Return (x, y) of the center of cell containing provided text 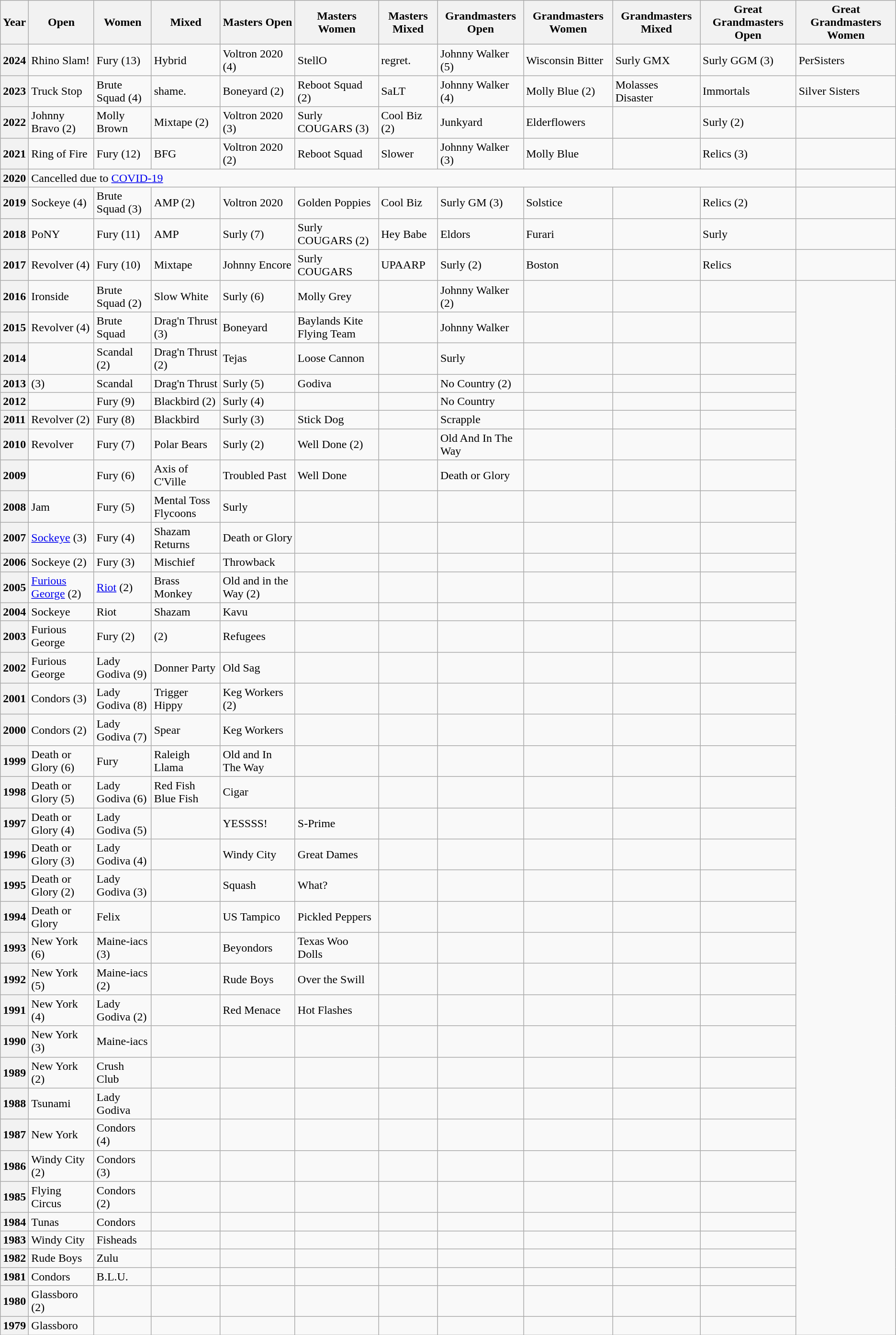
New York (4) (61, 1010)
2008 (14, 506)
Junkyard (481, 123)
No Country (481, 402)
1985 (14, 1197)
Shazam (186, 612)
Voltron 2020 (258, 203)
Sockeye (2) (61, 562)
1995 (14, 886)
Lady Godiva (8) (123, 699)
Felix (123, 917)
YESSSS! (258, 823)
Relics (3) (748, 153)
1991 (14, 1010)
Well Done (336, 476)
Brute Squad (2) (123, 296)
Surly COUGARS (3) (336, 123)
Molasses Disaster (656, 91)
Voltron 2020 (2) (258, 153)
No Country (2) (481, 383)
Rhino Slam! (61, 60)
Truck Stop (61, 91)
Stick Dog (336, 420)
Raleigh Llama (186, 761)
Beyondors (258, 948)
Masters Open (258, 22)
AMP (186, 234)
(2) (186, 637)
Lady Godiva (5) (123, 823)
2017 (14, 265)
Riot (2) (123, 587)
Reboot Squad (2) (336, 91)
Red Menace (258, 1010)
New York (3) (61, 1042)
AMP (2) (186, 203)
Golden Poppies (336, 203)
Johnny Walker (2) (481, 296)
Fury (7) (123, 444)
Molly Brown (123, 123)
Maine-iacs (2) (123, 979)
Sockeye (61, 612)
2005 (14, 587)
1992 (14, 979)
1993 (14, 948)
Elderflowers (569, 123)
Cool Biz (408, 203)
Keg Workers (2) (258, 699)
Immortals (748, 91)
Fury (9) (123, 402)
2011 (14, 420)
2024 (14, 60)
Mixtape (186, 265)
Molly Blue (2) (569, 91)
Condors (4) (123, 1134)
Kavu (258, 612)
2021 (14, 153)
Boston (569, 265)
2004 (14, 612)
1994 (14, 917)
BFG (186, 153)
Relics (2) (748, 203)
Hybrid (186, 60)
Surly GGM (3) (748, 60)
Relics (748, 265)
Old And In The Way (481, 444)
Fisheads (123, 1240)
Mischief (186, 562)
Cool Biz (2) (408, 123)
Fury (6) (123, 476)
SaLT (408, 91)
Great Grandmasters Women (846, 22)
Fury (13) (123, 60)
Furious George (2) (61, 587)
Year (14, 22)
Eldors (481, 234)
Voltron 2020 (4) (258, 60)
Fury (123, 761)
Windy City (2) (61, 1166)
Glassboro (61, 1326)
Ironside (61, 296)
Surly (5) (258, 383)
Ring of Fire (61, 153)
Great Grandmasters Open (748, 22)
Glassboro (2) (61, 1301)
Fury (3) (123, 562)
US Tampico (258, 917)
UPAARP (408, 265)
Lady Godiva (123, 1104)
1983 (14, 1240)
Scrapple (481, 420)
2018 (14, 234)
Jam (61, 506)
2001 (14, 699)
Brass Monkey (186, 587)
Lady Godiva (9) (123, 667)
2014 (14, 358)
1984 (14, 1222)
Squash (258, 886)
2012 (14, 402)
StellO (336, 60)
Keg Workers (258, 729)
Tunas (61, 1222)
2003 (14, 637)
Great Dames (336, 855)
Zulu (123, 1258)
Maine-iacs (3) (123, 948)
1979 (14, 1326)
Wisconsin Bitter (569, 60)
1981 (14, 1277)
Axis of C'Ville (186, 476)
Lady Godiva (6) (123, 792)
Surly GMX (656, 60)
Well Done (2) (336, 444)
Tejas (258, 358)
Spear (186, 729)
Johnny Walker (3) (481, 153)
2007 (14, 538)
regret. (408, 60)
Women (123, 22)
New York (5) (61, 979)
Johnny Walker (4) (481, 91)
Johnny Walker (5) (481, 60)
Drag'n Thrust (186, 383)
Molly Grey (336, 296)
Death or Glory (6) (61, 761)
Fury (10) (123, 265)
Drag'n Thrust (3) (186, 327)
Hot Flashes (336, 1010)
Grandmasters Open (481, 22)
New York (6) (61, 948)
Lady Godiva (7) (123, 729)
Surly COUGARS (336, 265)
2010 (14, 444)
Scandal (123, 383)
Mixed (186, 22)
Cigar (258, 792)
Slower (408, 153)
2006 (14, 562)
Tsunami (61, 1104)
Surly (7) (258, 234)
1990 (14, 1042)
2002 (14, 667)
B.L.U. (123, 1277)
Surly COUGARS (2) (336, 234)
Death or Glory (5) (61, 792)
Sockeye (4) (61, 203)
Troubled Past (258, 476)
Lady Godiva (2) (123, 1010)
Godiva (336, 383)
Revolver (61, 444)
2015 (14, 327)
1989 (14, 1072)
Baylands Kite Flying Team (336, 327)
Old and in the Way (2) (258, 587)
Trigger Hippy (186, 699)
1987 (14, 1134)
shame. (186, 91)
Fury (12) (123, 153)
2020 (14, 178)
Masters Women (336, 22)
(3) (61, 383)
Cancelled due to COVID-19 (413, 178)
Fury (11) (123, 234)
Loose Cannon (336, 358)
Boneyard (258, 327)
2019 (14, 203)
New York (2) (61, 1072)
Johnny Encore (258, 265)
Furari (569, 234)
Mental Toss Flycoons (186, 506)
1986 (14, 1166)
Donner Party (186, 667)
Johnny Bravo (2) (61, 123)
Maine-iacs (123, 1042)
New York (61, 1134)
Polar Bears (186, 444)
Shazam Returns (186, 538)
1999 (14, 761)
Fury (8) (123, 420)
Surly (4) (258, 402)
2023 (14, 91)
Fury (2) (123, 637)
Slow White (186, 296)
Brute Squad (3) (123, 203)
Surly (3) (258, 420)
Old and In The Way (258, 761)
Surly GM (3) (481, 203)
Refugees (258, 637)
1998 (14, 792)
Silver Sisters (846, 91)
Death or Glory (2) (61, 886)
Scandal (2) (123, 358)
Blackbird (186, 420)
1982 (14, 1258)
Open (61, 22)
Lady Godiva (3) (123, 886)
Grandmasters Mixed (656, 22)
2000 (14, 729)
Boneyard (2) (258, 91)
1996 (14, 855)
Red Fish Blue Fish (186, 792)
1997 (14, 823)
Surly (6) (258, 296)
Molly Blue (569, 153)
Pickled Peppers (336, 917)
Flying Circus (61, 1197)
Blackbird (2) (186, 402)
Johnny Walker (481, 327)
2013 (14, 383)
Hey Babe (408, 234)
1980 (14, 1301)
Mixtape (2) (186, 123)
Fury (5) (123, 506)
PerSisters (846, 60)
Voltron 2020 (3) (258, 123)
Brute Squad (4) (123, 91)
Grandmasters Women (569, 22)
2009 (14, 476)
Masters Mixed (408, 22)
Brute Squad (123, 327)
Reboot Squad (336, 153)
PoNY (61, 234)
1988 (14, 1104)
S-Prime (336, 823)
Solstice (569, 203)
Throwback (258, 562)
What? (336, 886)
Revolver (2) (61, 420)
Fury (4) (123, 538)
Texas Woo Dolls (336, 948)
Death or Glory (3) (61, 855)
2016 (14, 296)
Death or Glory (4) (61, 823)
Old Sag (258, 667)
Over the Swill (336, 979)
Lady Godiva (4) (123, 855)
Crush Club (123, 1072)
Drag'n Thrust (2) (186, 358)
Riot (123, 612)
Sockeye (3) (61, 538)
2022 (14, 123)
